Search for the cell housing the specified text and yield its (X, Y) center coordinate. 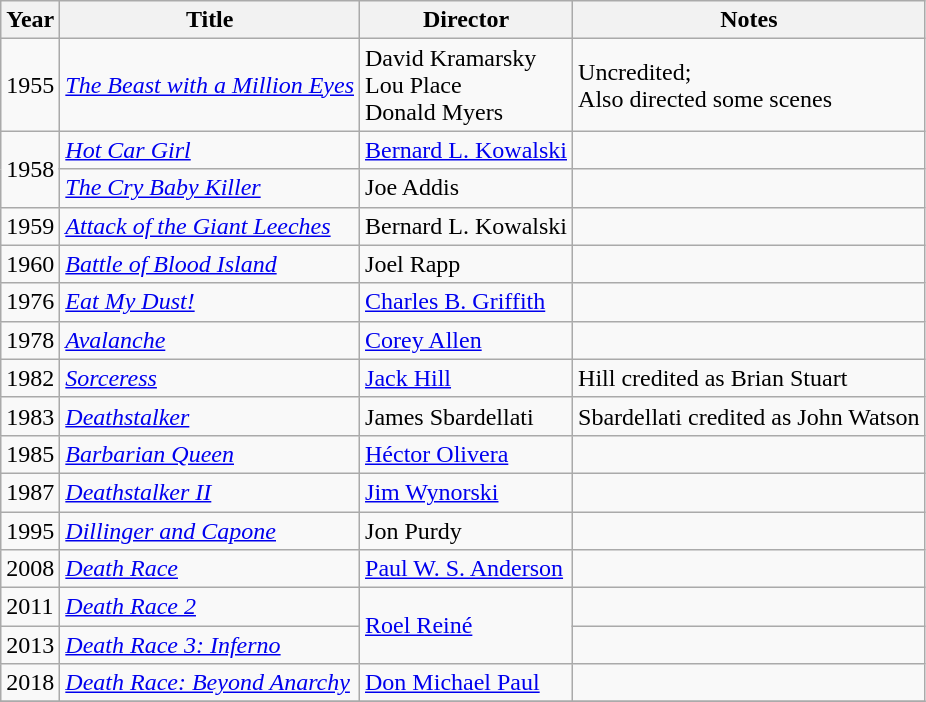
Roel Reiné (466, 626)
Notes (750, 20)
David KramarskyLou PlaceDonald Myers (466, 85)
1985 (30, 454)
Death Race: Beyond Anarchy (210, 683)
Paul W. S. Anderson (466, 569)
Uncredited;Also directed some scenes (750, 85)
1987 (30, 492)
Deathstalker (210, 416)
Joe Addis (466, 188)
Jon Purdy (466, 531)
Attack of the Giant Leeches (210, 226)
1982 (30, 378)
Jack Hill (466, 378)
Avalanche (210, 340)
2018 (30, 683)
Héctor Olivera (466, 454)
Jim Wynorski (466, 492)
Dillinger and Capone (210, 531)
Sbardellati credited as John Watson (750, 416)
Joel Rapp (466, 264)
Sorceress (210, 378)
Battle of Blood Island (210, 264)
1983 (30, 416)
Deathstalker II (210, 492)
1959 (30, 226)
1955 (30, 85)
1978 (30, 340)
Hill credited as Brian Stuart (750, 378)
Death Race 3: Inferno (210, 645)
Don Michael Paul (466, 683)
The Beast with a Million Eyes (210, 85)
Year (30, 20)
Death Race 2 (210, 607)
Eat My Dust! (210, 302)
1995 (30, 531)
James Sbardellati (466, 416)
Corey Allen (466, 340)
The Cry Baby Killer (210, 188)
Death Race (210, 569)
1976 (30, 302)
1960 (30, 264)
Charles B. Griffith (466, 302)
Barbarian Queen (210, 454)
Hot Car Girl (210, 150)
2013 (30, 645)
1958 (30, 169)
2008 (30, 569)
Director (466, 20)
2011 (30, 607)
Title (210, 20)
